For the text-containing cell, return its midpoint in [x, y] coordinate format. 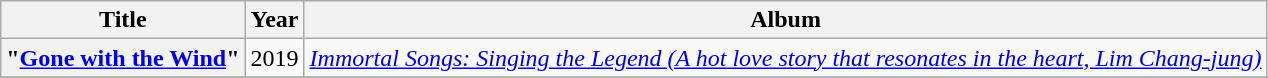
Title [123, 20]
2019 [274, 58]
Album [786, 20]
Year [274, 20]
"Gone with the Wind" [123, 58]
Immortal Songs: Singing the Legend (A hot love story that resonates in the heart, Lim Chang-jung) [786, 58]
